Capture the cell that displays the provided text and extract its (X, Y) central coordinate. 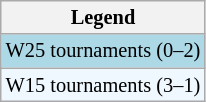
W15 tournaments (3–1) (103, 85)
W25 tournaments (0–2) (103, 51)
Legend (103, 17)
